Provide the [x, y] coordinate of the cell's center where the given text is located.  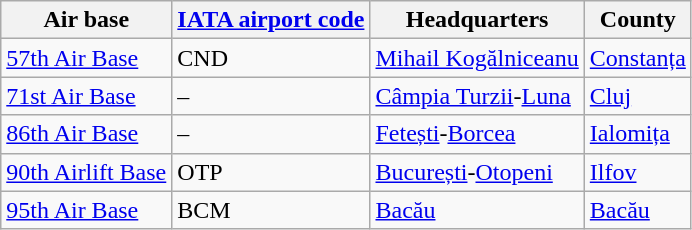
90th Airlift Base [86, 172]
București-Otopeni [477, 172]
Constanța [638, 58]
Cluj [638, 96]
Mihail Kogălniceanu [477, 58]
BCM [271, 210]
Câmpia Turzii-Luna [477, 96]
Ilfov [638, 172]
Air base [86, 20]
Fetești-Borcea [477, 134]
Ialomița [638, 134]
95th Air Base [86, 210]
OTP [271, 172]
86th Air Base [86, 134]
CND [271, 58]
County [638, 20]
71st Air Base [86, 96]
Headquarters [477, 20]
IATA airport code [271, 20]
57th Air Base [86, 58]
